Output the [X, Y] coordinate of the center of the cell containing the given text.  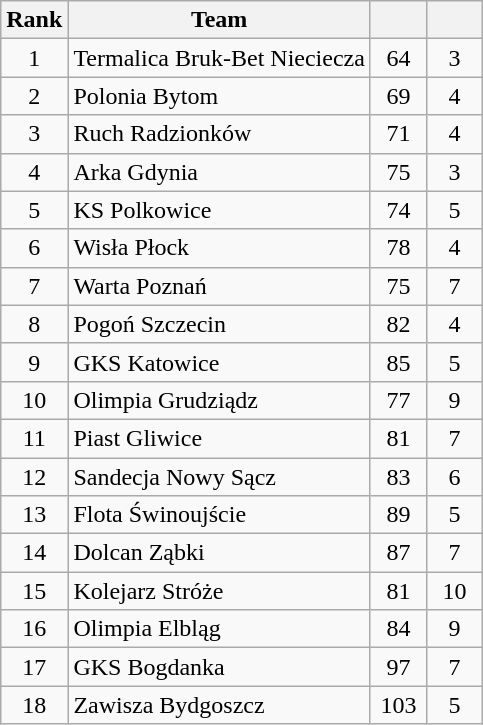
1 [34, 58]
Sandecja Nowy Sącz [220, 477]
Wisła Płock [220, 248]
8 [34, 324]
83 [398, 477]
103 [398, 705]
Team [220, 20]
Pogoń Szczecin [220, 324]
2 [34, 96]
Polonia Bytom [220, 96]
13 [34, 515]
Arka Gdynia [220, 172]
74 [398, 210]
Zawisza Bydgoszcz [220, 705]
GKS Katowice [220, 362]
12 [34, 477]
82 [398, 324]
16 [34, 629]
87 [398, 553]
15 [34, 591]
85 [398, 362]
Termalica Bruk-Bet Nieciecza [220, 58]
Olimpia Grudziądz [220, 400]
Ruch Radzionków [220, 134]
Flota Świnoujście [220, 515]
Warta Poznań [220, 286]
Piast Gliwice [220, 438]
17 [34, 667]
18 [34, 705]
89 [398, 515]
77 [398, 400]
GKS Bogdanka [220, 667]
11 [34, 438]
97 [398, 667]
69 [398, 96]
KS Polkowice [220, 210]
78 [398, 248]
Kolejarz Stróże [220, 591]
Olimpia Elbląg [220, 629]
84 [398, 629]
Dolcan Ząbki [220, 553]
64 [398, 58]
Rank [34, 20]
71 [398, 134]
14 [34, 553]
